Determine the [X, Y] coordinate at the center of the cell enclosing the given text.  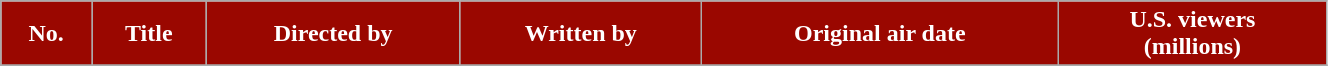
Original air date [880, 34]
Directed by [333, 34]
No. [46, 34]
Title [150, 34]
U.S. viewers(millions) [1192, 34]
Written by [580, 34]
